Return (x, y) of the center of cell containing provided text 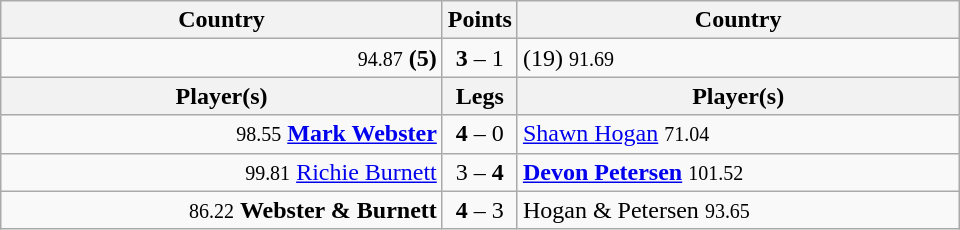
Hogan & Petersen 93.65 (738, 210)
Points (480, 20)
(19) 91.69 (738, 58)
98.55 Mark Webster (222, 134)
4 – 3 (480, 210)
4 – 0 (480, 134)
99.81 Richie Burnett (222, 172)
Shawn Hogan 71.04 (738, 134)
86.22 Webster & Burnett (222, 210)
3 – 4 (480, 172)
Devon Petersen 101.52 (738, 172)
Legs (480, 96)
3 – 1 (480, 58)
94.87 (5) (222, 58)
